For the text-containing cell, return its midpoint in [x, y] coordinate format. 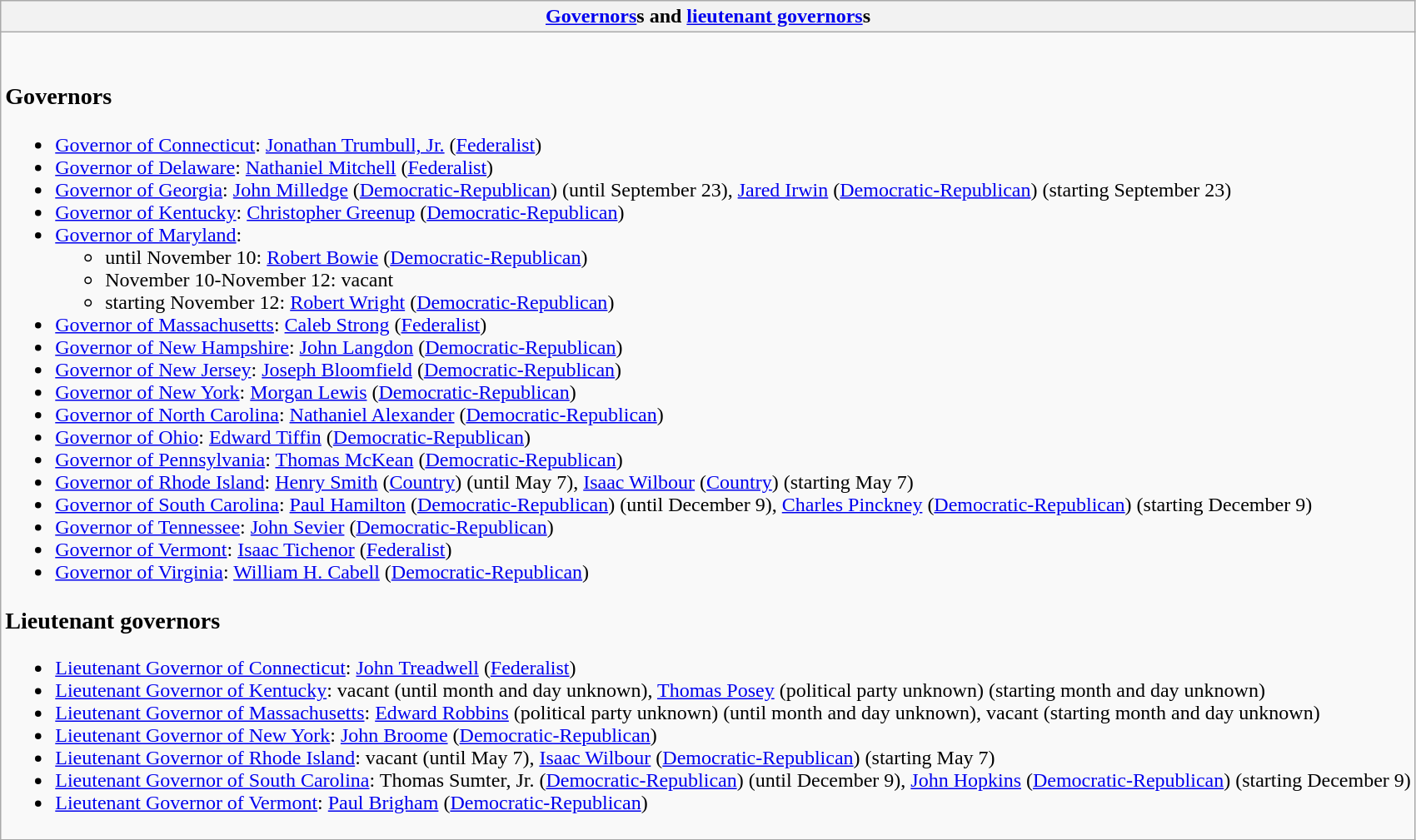
Governorss and lieutenant governorss [708, 17]
